Search for the cell housing the specified text and yield its [x, y] center coordinate. 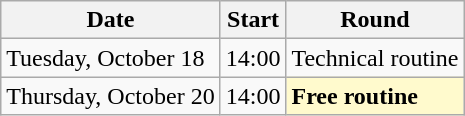
Tuesday, October 18 [110, 58]
Date [110, 20]
Start [253, 20]
Thursday, October 20 [110, 96]
Technical routine [375, 58]
Round [375, 20]
Free routine [375, 96]
